Return the [X, Y] coordinate for the center point of the cell that contains the specified text.  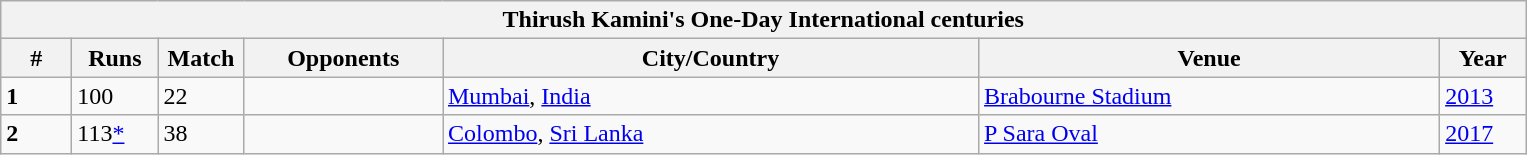
100 [115, 96]
Opponents [344, 58]
2013 [1483, 96]
22 [201, 96]
Thirush Kamini's One-Day International centuries [764, 20]
City/Country [710, 58]
38 [201, 134]
Match [201, 58]
1 [36, 96]
Runs [115, 58]
P Sara Oval [1210, 134]
2017 [1483, 134]
Brabourne Stadium [1210, 96]
Year [1483, 58]
2 [36, 134]
Venue [1210, 58]
Colombo, Sri Lanka [710, 134]
# [36, 58]
Mumbai, India [710, 96]
113* [115, 134]
